Extract the (X, Y) coordinate from the center of the cell holding the provided text.  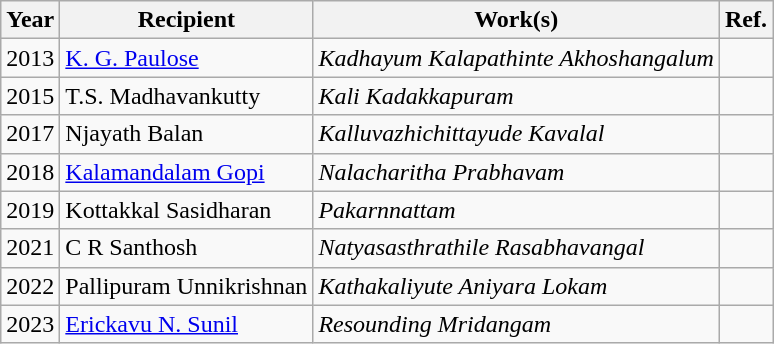
Kadhayum Kalapathinte Akhoshangalum (516, 58)
2019 (30, 210)
Recipient (186, 20)
Ref. (746, 20)
2013 (30, 58)
Kathakaliyute Aniyara Lokam (516, 286)
T.S. Madhavankutty (186, 96)
Pakarnnattam (516, 210)
Year (30, 20)
Nalacharitha Prabhavam (516, 172)
Work(s) (516, 20)
Resounding Mridangam (516, 324)
Natyasasthrathile Rasabhavangal (516, 248)
Pallipuram Unnikrishnan (186, 286)
C R Santhosh (186, 248)
2015 (30, 96)
2023 (30, 324)
Kalamandalam Gopi (186, 172)
Kali Kadakkapuram (516, 96)
Kottakkal Sasidharan (186, 210)
Erickavu N. Sunil (186, 324)
2018 (30, 172)
2022 (30, 286)
Kalluvazhichittayude Kavalal (516, 134)
Njayath Balan (186, 134)
K. G. Paulose (186, 58)
2021 (30, 248)
2017 (30, 134)
